From the cell containing the given text, extract its center point as (x, y) coordinate. 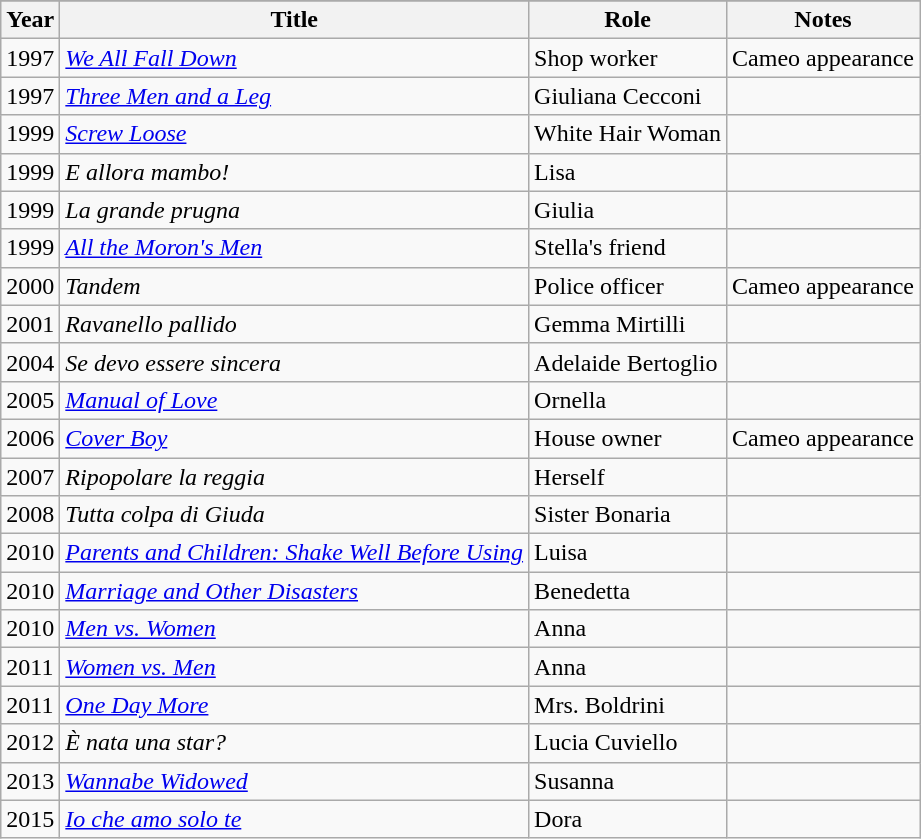
Notes (824, 20)
Lisa (628, 172)
Tutta colpa di Giuda (294, 515)
Adelaide Bertoglio (628, 362)
All the Moron's Men (294, 248)
Stella's friend (628, 248)
Men vs. Women (294, 629)
2012 (30, 743)
2005 (30, 400)
Lucia Cuviello (628, 743)
2001 (30, 324)
Giuliana Cecconi (628, 96)
Luisa (628, 553)
Title (294, 20)
We All Fall Down (294, 58)
Io che amo solo te (294, 819)
Three Men and a Leg (294, 96)
2008 (30, 515)
Women vs. Men (294, 667)
Mrs. Boldrini (628, 705)
House owner (628, 438)
Tandem (294, 286)
Role (628, 20)
2006 (30, 438)
Year (30, 20)
Wannabe Widowed (294, 781)
Ravanello pallido (294, 324)
2004 (30, 362)
Parents and Children: Shake Well Before Using (294, 553)
È nata una star? (294, 743)
One Day More (294, 705)
Marriage and Other Disasters (294, 591)
Cover Boy (294, 438)
La grande prugna (294, 210)
White Hair Woman (628, 134)
Se devo essere sincera (294, 362)
2007 (30, 477)
Police officer (628, 286)
Ornella (628, 400)
Giulia (628, 210)
E allora mambo! (294, 172)
Susanna (628, 781)
2000 (30, 286)
2015 (30, 819)
Screw Loose (294, 134)
Shop worker (628, 58)
2013 (30, 781)
Dora (628, 819)
Benedetta (628, 591)
Gemma Mirtilli (628, 324)
Manual of Love (294, 400)
Ripopolare la reggia (294, 477)
Herself (628, 477)
Sister Bonaria (628, 515)
